Scan for the cell matching the given text and deliver its (x, y) coordinate at center. 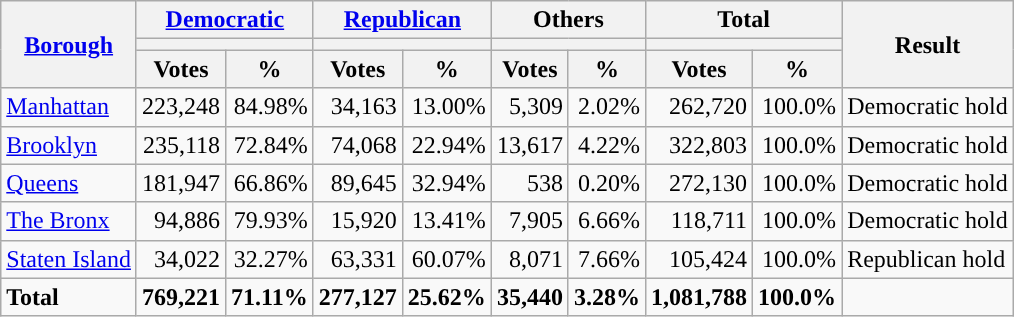
34,163 (358, 107)
8,071 (530, 259)
118,711 (700, 221)
322,803 (700, 145)
5,309 (530, 107)
1,081,788 (700, 297)
32.27% (270, 259)
34,022 (180, 259)
2.02% (606, 107)
Result (928, 44)
66.86% (270, 183)
3.28% (606, 297)
22.94% (446, 145)
89,645 (358, 183)
Borough (69, 44)
13.41% (446, 221)
94,886 (180, 221)
13,617 (530, 145)
262,720 (700, 107)
0.20% (606, 183)
769,221 (180, 297)
60.07% (446, 259)
235,118 (180, 145)
Republican hold (928, 259)
63,331 (358, 259)
7,905 (530, 221)
79.93% (270, 221)
105,424 (700, 259)
25.62% (446, 297)
32.94% (446, 183)
181,947 (180, 183)
84.98% (270, 107)
15,920 (358, 221)
Brooklyn (69, 145)
223,248 (180, 107)
Manhattan (69, 107)
13.00% (446, 107)
Democratic (224, 20)
71.11% (270, 297)
72.84% (270, 145)
The Bronx (69, 221)
Republican (402, 20)
6.66% (606, 221)
4.22% (606, 145)
Others (568, 20)
Staten Island (69, 259)
74,068 (358, 145)
272,130 (700, 183)
277,127 (358, 297)
538 (530, 183)
35,440 (530, 297)
Queens (69, 183)
7.66% (606, 259)
